Search for the cell housing the specified text and yield its (x, y) center coordinate. 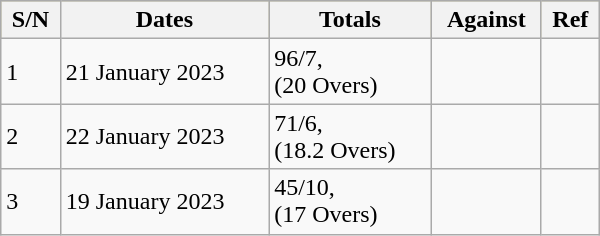
Totals (350, 20)
21 January 2023 (164, 72)
96/7,(20 Overs) (350, 72)
Dates (164, 20)
19 January 2023 (164, 202)
S/N (30, 20)
Against (486, 20)
45/10,(17 Overs) (350, 202)
22 January 2023 (164, 136)
Ref (570, 20)
71/6,(18.2 Overs) (350, 136)
3 (30, 202)
1 (30, 72)
2 (30, 136)
